Return the [X, Y] coordinate for the center point of the cell that contains the specified text.  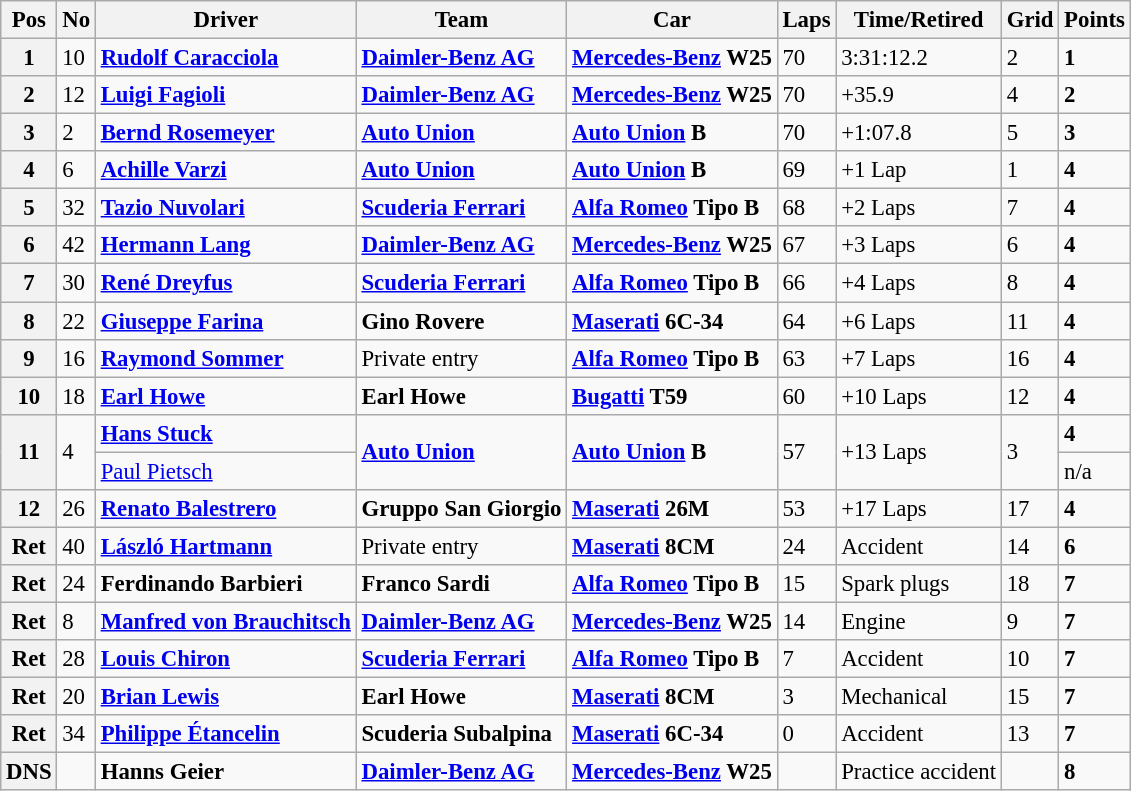
69 [806, 170]
Engine [919, 621]
Brian Lewis [226, 697]
Scuderia Subalpina [462, 734]
+13 Laps [919, 452]
Practice accident [919, 772]
Points [1094, 20]
Hans Stuck [226, 433]
63 [806, 358]
+3 Laps [919, 245]
+17 Laps [919, 509]
+2 Laps [919, 208]
67 [806, 245]
22 [76, 321]
17 [1030, 509]
Paul Pietsch [226, 471]
30 [76, 283]
Luigi Fagioli [226, 95]
Hanns Geier [226, 772]
Raymond Sommer [226, 358]
László Hartmann [226, 546]
DNS [29, 772]
+4 Laps [919, 283]
+10 Laps [919, 396]
Spark plugs [919, 584]
Mechanical [919, 697]
20 [76, 697]
28 [76, 659]
No [76, 20]
Renato Balestrero [226, 509]
+1:07.8 [919, 133]
Ferdinando Barbieri [226, 584]
40 [76, 546]
66 [806, 283]
+35.9 [919, 95]
Achille Varzi [226, 170]
Maserati 26M [672, 509]
0 [806, 734]
26 [76, 509]
Bernd Rosemeyer [226, 133]
Gino Rovere [462, 321]
68 [806, 208]
+1 Lap [919, 170]
Time/Retired [919, 20]
Philippe Étancelin [226, 734]
Manfred von Brauchitsch [226, 621]
Rudolf Caracciola [226, 58]
Franco Sardi [462, 584]
+6 Laps [919, 321]
42 [76, 245]
Driver [226, 20]
Louis Chiron [226, 659]
32 [76, 208]
60 [806, 396]
Car [672, 20]
57 [806, 452]
Bugatti T59 [672, 396]
René Dreyfus [226, 283]
Team [462, 20]
53 [806, 509]
+7 Laps [919, 358]
Laps [806, 20]
3:31:12.2 [919, 58]
13 [1030, 734]
34 [76, 734]
Gruppo San Giorgio [462, 509]
Hermann Lang [226, 245]
n/a [1094, 471]
64 [806, 321]
Grid [1030, 20]
Tazio Nuvolari [226, 208]
Giuseppe Farina [226, 321]
Pos [29, 20]
